Search for the cell housing the specified text and yield its [X, Y] center coordinate. 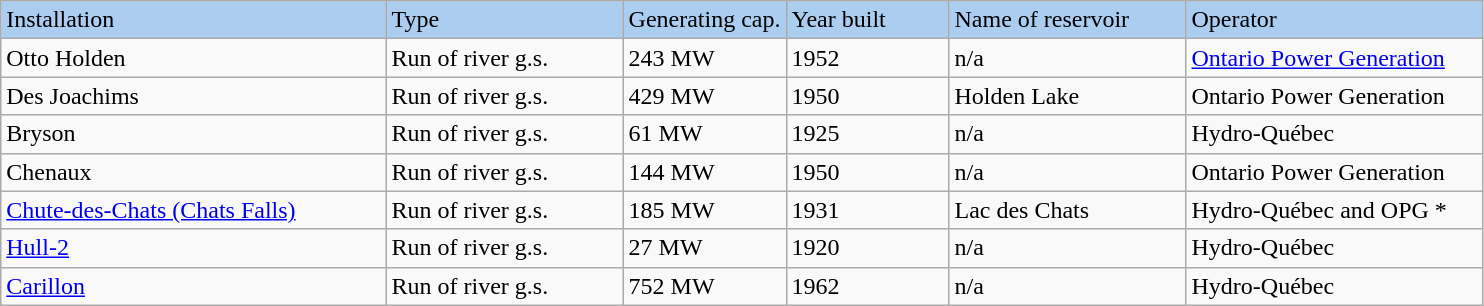
1920 [868, 248]
1962 [868, 286]
144 MW [704, 172]
429 MW [704, 96]
Generating cap. [704, 20]
61 MW [704, 134]
Chenaux [194, 172]
Hydro-Québec and OPG * [1334, 210]
27 MW [704, 248]
Name of reservoir [1068, 20]
Otto Holden [194, 58]
185 MW [704, 210]
Chute-des-Chats (Chats Falls) [194, 210]
Holden Lake [1068, 96]
Lac des Chats [1068, 210]
Hull-2 [194, 248]
752 MW [704, 286]
Carillon [194, 286]
Year built [868, 20]
Installation [194, 20]
243 MW [704, 58]
1952 [868, 58]
1931 [868, 210]
1925 [868, 134]
Des Joachims [194, 96]
Type [504, 20]
Bryson [194, 134]
Operator [1334, 20]
